Provide the [X, Y] coordinate of the cell's center where the given text is located.  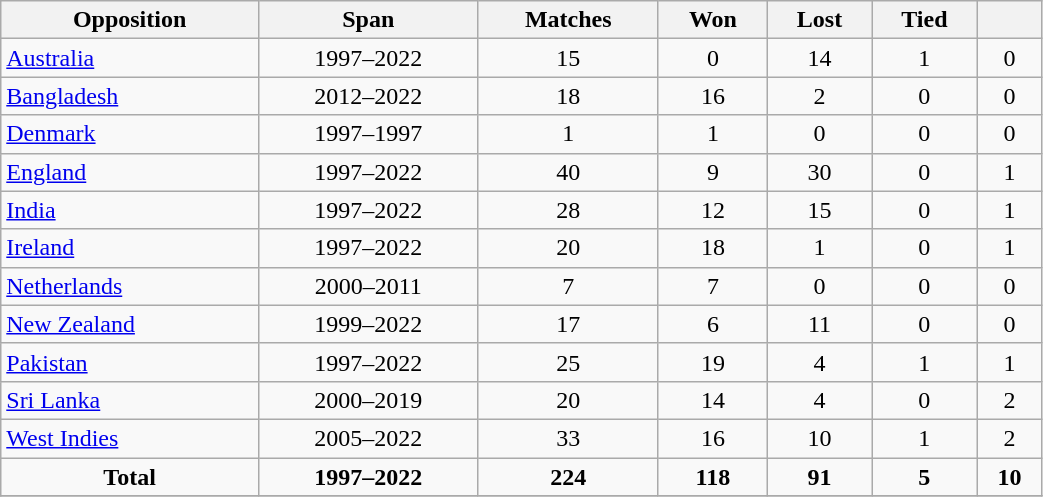
West Indies [130, 438]
1997–1997 [368, 134]
25 [568, 362]
Tied [925, 20]
30 [819, 172]
33 [568, 438]
Won [712, 20]
Sri Lanka [130, 400]
Bangladesh [130, 96]
91 [819, 477]
Opposition [130, 20]
17 [568, 324]
6 [712, 324]
Lost [819, 20]
40 [568, 172]
12 [712, 210]
9 [712, 172]
India [130, 210]
Span [368, 20]
5 [925, 477]
England [130, 172]
118 [712, 477]
11 [819, 324]
Pakistan [130, 362]
2005–2022 [368, 438]
Denmark [130, 134]
2000–2011 [368, 286]
224 [568, 477]
Australia [130, 58]
Matches [568, 20]
28 [568, 210]
Ireland [130, 248]
New Zealand [130, 324]
1999–2022 [368, 324]
2012–2022 [368, 96]
19 [712, 362]
2000–2019 [368, 400]
Netherlands [130, 286]
Total [130, 477]
